From the cell containing the given text, extract its center point as [x, y] coordinate. 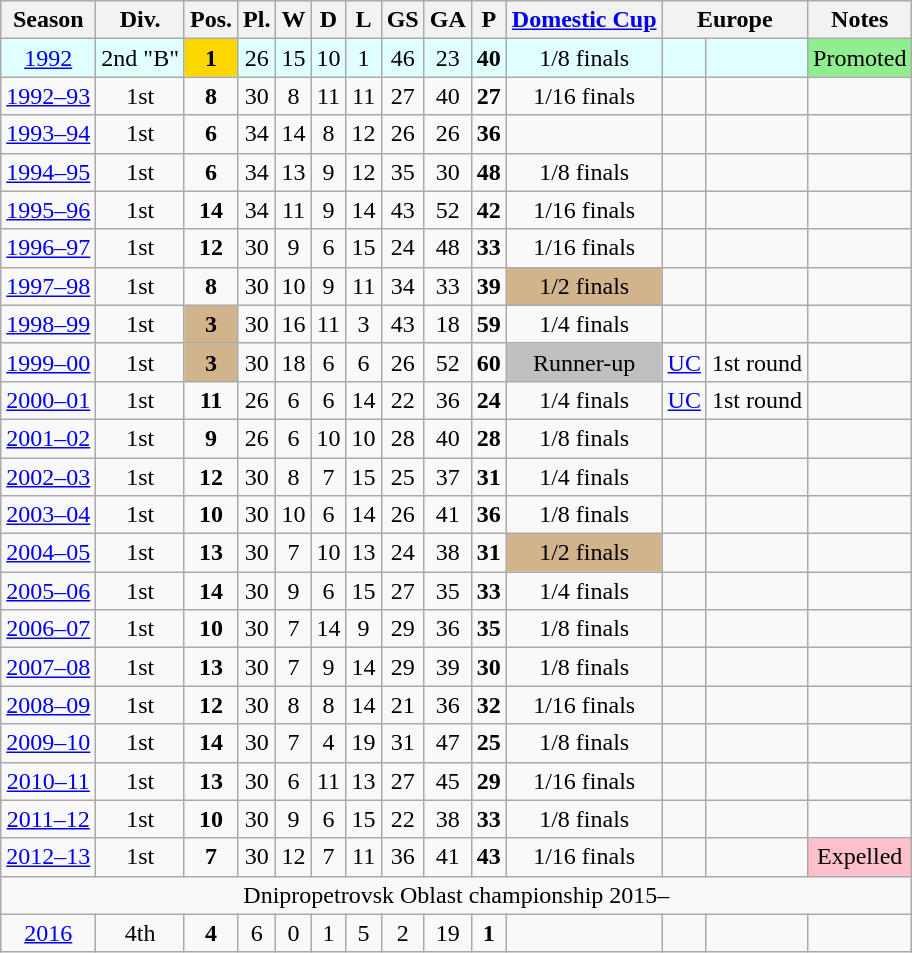
D [328, 20]
2007–08 [48, 667]
47 [448, 743]
W [294, 20]
2006–07 [48, 629]
L [364, 20]
Promoted [860, 58]
60 [488, 362]
42 [488, 210]
2001–02 [48, 438]
16 [294, 324]
32 [488, 705]
4th [140, 933]
Europe [734, 20]
2008–09 [48, 705]
1996–97 [48, 248]
1992 [48, 58]
Season [48, 20]
Expelled [860, 857]
Div. [140, 20]
Notes [860, 20]
23 [448, 58]
1992–93 [48, 96]
2000–01 [48, 400]
21 [402, 705]
59 [488, 324]
37 [448, 477]
5 [364, 933]
2002–03 [48, 477]
2003–04 [48, 515]
1993–94 [48, 134]
Runner-up [584, 362]
1999–00 [48, 362]
1998–99 [48, 324]
45 [448, 781]
GS [402, 20]
2004–05 [48, 553]
Pl. [257, 20]
Domestic Cup [584, 20]
2 [402, 933]
2010–11 [48, 781]
1994–95 [48, 172]
2nd "B" [140, 58]
Pos. [210, 20]
P [488, 20]
2005–06 [48, 591]
Dnipropetrovsk Oblast championship 2015– [456, 895]
2012–13 [48, 857]
GA [448, 20]
2016 [48, 933]
46 [402, 58]
2011–12 [48, 819]
2009–10 [48, 743]
1997–98 [48, 286]
0 [294, 933]
1995–96 [48, 210]
